Scan for the cell matching the given text and deliver its (X, Y) coordinate at center. 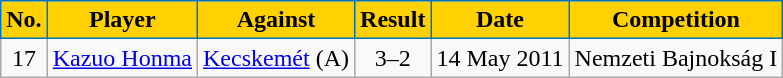
Player (122, 20)
Against (276, 20)
Kecskemét (A) (276, 58)
Competition (676, 20)
14 May 2011 (500, 58)
Kazuo Honma (122, 58)
Nemzeti Bajnokság I (676, 58)
Result (393, 20)
Date (500, 20)
17 (24, 58)
No. (24, 20)
3–2 (393, 58)
